For the text-containing cell, return its midpoint in [X, Y] coordinate format. 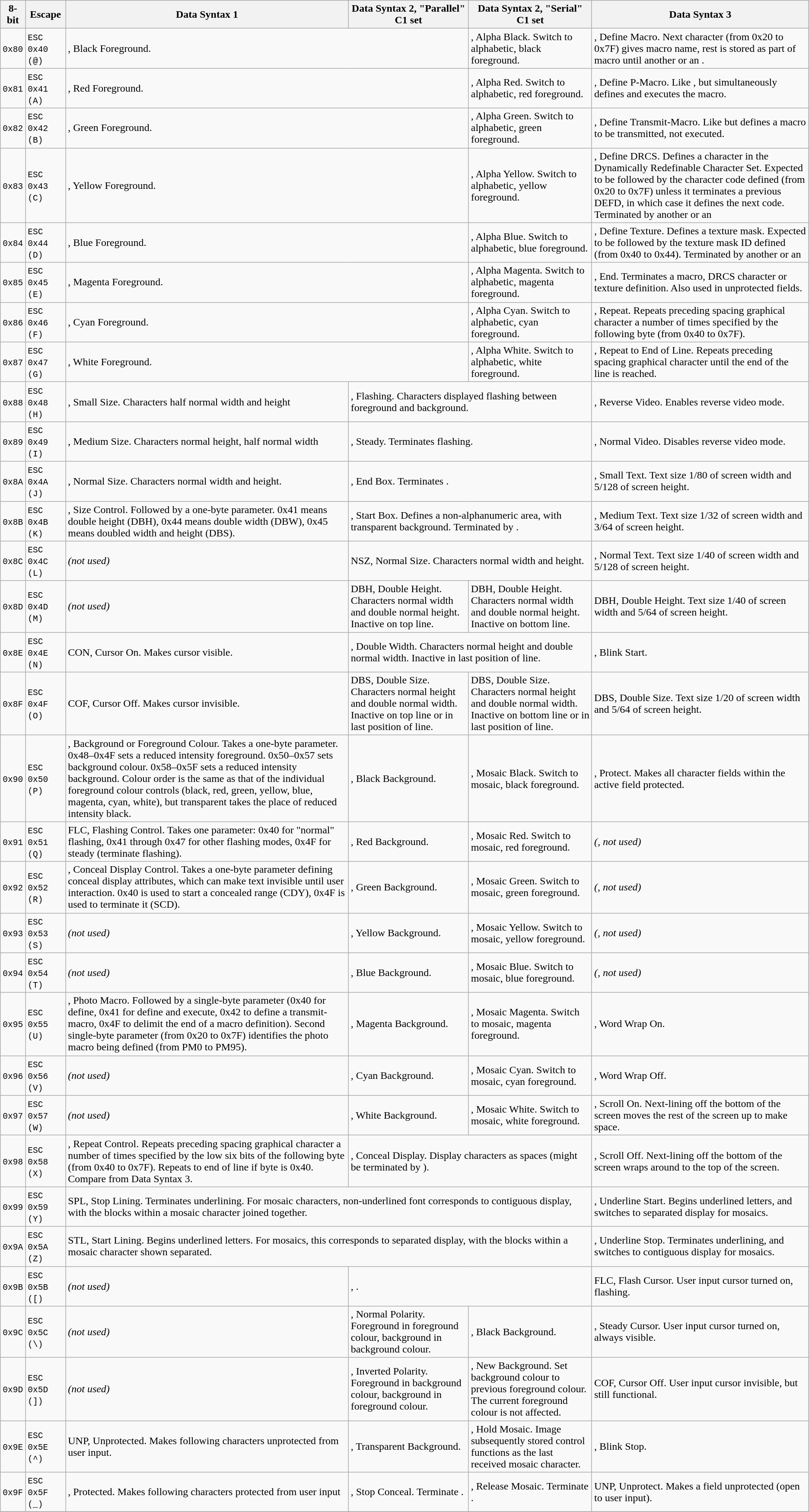
, Mosaic White. Switch to mosaic, white foreground. [530, 1115]
0x9E [13, 1446]
, . [470, 1286]
0x9A [13, 1246]
ESC 0x55 (U) [46, 1024]
0x93 [13, 933]
, Yellow Foreground. [267, 185]
, Alpha Yellow. Switch to alphabetic, yellow foreground. [530, 185]
0x86 [13, 322]
0x87 [13, 362]
Escape [46, 15]
COF, Cursor Off. Makes cursor invisible. [207, 704]
, Magenta Background. [408, 1024]
, Repeat to End of Line. Repeats preceding spacing graphical character until the end of the line is reached. [700, 362]
, Mosaic Blue. Switch to mosaic, blue foreground. [530, 973]
, Mosaic Red. Switch to mosaic, red foreground. [530, 842]
, Word Wrap Off. [700, 1075]
0x9D [13, 1389]
ESC 0x52 (R) [46, 887]
ESC 0x4A (J) [46, 481]
FLC, Flash Cursor. User input cursor turned on, flashing. [700, 1286]
0x91 [13, 842]
0x8E [13, 652]
ESC 0x58 (X) [46, 1161]
, Alpha Red. Switch to alphabetic, red foreground. [530, 88]
DBS, Double Size. Characters normal height and double normal width. Inactive on top line or in last position of line. [408, 704]
0x94 [13, 973]
0x84 [13, 242]
, End. Terminates a macro, DRCS character or texture definition. Also used in unprotected fields. [700, 282]
, Define Macro. Next character (from 0x20 to 0x7F) gives macro name, rest is stored as part of macro until another or an . [700, 48]
, End Box. Terminates . [470, 481]
8-bit [13, 15]
ESC 0x50 (P) [46, 778]
, White Foreground. [267, 362]
0x96 [13, 1075]
, Steady. Terminates flashing. [470, 441]
, Cyan Foreground. [267, 322]
, Define Transmit-Macro. Like but defines a macro to be transmitted, not executed. [700, 128]
0x9F [13, 1492]
0x82 [13, 128]
, Release Mosaic. Terminate . [530, 1492]
, Green Foreground. [267, 128]
Data Syntax 3 [700, 15]
, Underline Stop. Terminates underlining, and switches to contiguous display for mosaics. [700, 1246]
DBH, Double Height. Characters normal width and double normal height. Inactive on bottom line. [530, 607]
, Green Background. [408, 887]
, Cyan Background. [408, 1075]
0x88 [13, 402]
, Blink Start. [700, 652]
0x97 [13, 1115]
UNP, Unprotected. Makes following characters unprotected from user input. [207, 1446]
ESC 0x5F (_) [46, 1492]
0x99 [13, 1206]
, Alpha White. Switch to alphabetic, white foreground. [530, 362]
, Protect. Makes all character fields within the active field protected. [700, 778]
0x81 [13, 88]
, Mosaic Black. Switch to mosaic, black foreground. [530, 778]
, Black Foreground. [267, 48]
ESC 0x42 (B) [46, 128]
ESC 0x54 (T) [46, 973]
, Mosaic Green. Switch to mosaic, green foreground. [530, 887]
ESC 0x56 (V) [46, 1075]
0x8C [13, 561]
0x8B [13, 521]
, Normal Text. Text size 1/40 of screen width and 5/128 of screen height. [700, 561]
, Scroll On. Next-lining off the bottom of the screen moves the rest of the screen up to make space. [700, 1115]
ESC 0x5D (]) [46, 1389]
ESC 0x4C (L) [46, 561]
, Alpha Black. Switch to alphabetic, black foreground. [530, 48]
CON, Cursor On. Makes cursor visible. [207, 652]
ESC 0x47 (G) [46, 362]
, Magenta Foreground. [267, 282]
ESC 0x5B ([) [46, 1286]
ESC 0x4D (M) [46, 607]
, Word Wrap On. [700, 1024]
ESC 0x51 (Q) [46, 842]
, New Background. Set background colour to previous foreground colour. The current foreground colour is not affected. [530, 1389]
ESC 0x4E (N) [46, 652]
0x98 [13, 1161]
, Normal Video. Disables reverse video mode. [700, 441]
ESC 0x5A (Z) [46, 1246]
0x9B [13, 1286]
Data Syntax 2, "Parallel" C1 set [408, 15]
ESC 0x5C (\) [46, 1332]
0x80 [13, 48]
ESC 0x57 (W) [46, 1115]
, Hold Mosaic. Image subsequently stored control functions as the last received mosaic character. [530, 1446]
, Red Foreground. [267, 88]
, Protected. Makes following characters protected from user input [207, 1492]
ESC 0x44 (D) [46, 242]
, Inverted Polarity. Foreground in background colour, background in foreground colour. [408, 1389]
ESC 0x46 (F) [46, 322]
ESC 0x49 (I) [46, 441]
DBH, Double Height. Text size 1/40 of screen width and 5/64 of screen height. [700, 607]
, Blue Foreground. [267, 242]
, Medium Text. Text size 1/32 of screen width and 3/64 of screen height. [700, 521]
, Normal Size. Characters normal width and height. [207, 481]
0x85 [13, 282]
, Define Texture. Defines a texture mask. Expected to be followed by the texture mask ID defined (from 0x40 to 0x44). Terminated by another or an [700, 242]
, Repeat. Repeats preceding spacing graphical character a number of times specified by the following byte (from 0x40 to 0x7F). [700, 322]
ESC 0x48 (H) [46, 402]
0x95 [13, 1024]
, Mosaic Cyan. Switch to mosaic, cyan foreground. [530, 1075]
0x9C [13, 1332]
DBS, Double Size. Text size 1/20 of screen width and 5/64 of screen height. [700, 704]
, Start Box. Defines a non-alphanumeric area, with transparent background. Terminated by . [470, 521]
0x90 [13, 778]
ESC 0x43 (C) [46, 185]
ESC 0x5E (^) [46, 1446]
, White Background. [408, 1115]
, Transparent Background. [408, 1446]
0x92 [13, 887]
, Mosaic Magenta. Switch to mosaic, magenta foreground. [530, 1024]
0x8D [13, 607]
, Double Width. Characters normal height and double normal width. Inactive in last position of line. [470, 652]
DBH, Double Height. Characters normal width and double normal height. Inactive on top line. [408, 607]
, Alpha Cyan. Switch to alphabetic, cyan foreground. [530, 322]
ESC 0x59 (Y) [46, 1206]
, Blink Stop. [700, 1446]
ESC 0x41 (A) [46, 88]
, Blue Background. [408, 973]
, Yellow Background. [408, 933]
, Small Size. Characters half normal width and height [207, 402]
, Medium Size. Characters normal height, half normal width [207, 441]
NSZ, Normal Size. Characters normal width and height. [470, 561]
Data Syntax 1 [207, 15]
, Alpha Magenta. Switch to alphabetic, magenta foreground. [530, 282]
ESC 0x45 (E) [46, 282]
, Mosaic Yellow. Switch to mosaic, yellow foreground. [530, 933]
ESC 0x4B (K) [46, 521]
ESC 0x40 (@) [46, 48]
, Alpha Green. Switch to alphabetic, green foreground. [530, 128]
, Small Text. Text size 1/80 of screen width and 5/128 of screen height. [700, 481]
, Steady Cursor. User input cursor turned on, always visible. [700, 1332]
, Flashing. Characters displayed flashing between foreground and background. [470, 402]
UNP, Unprotect. Makes a field unprotected (open to user input). [700, 1492]
, Conceal Display. Display characters as spaces (might be terminated by ). [470, 1161]
ESC 0x4F (O) [46, 704]
, Stop Conceal. Terminate . [408, 1492]
0x8F [13, 704]
0x8A [13, 481]
, Alpha Blue. Switch to alphabetic, blue foreground. [530, 242]
DBS, Double Size. Characters normal height and double normal width. Inactive on bottom line or in last position of line. [530, 704]
, Scroll Off. Next-lining off the bottom of the screen wraps around to the top of the screen. [700, 1161]
0x83 [13, 185]
, Underline Start. Begins underlined letters, and switches to separated display for mosaics. [700, 1206]
, Define P-Macro. Like , but simultaneously defines and executes the macro. [700, 88]
ESC 0x53 (S) [46, 933]
COF, Cursor Off. User input cursor invisible, but still functional. [700, 1389]
, Normal Polarity. Foreground in foreground colour, background in background colour. [408, 1332]
0x89 [13, 441]
, Reverse Video. Enables reverse video mode. [700, 402]
Data Syntax 2, "Serial" C1 set [530, 15]
, Red Background. [408, 842]
